Pinpoint the cell where the given text exists, returning its [x, y] midpoint coordinate. 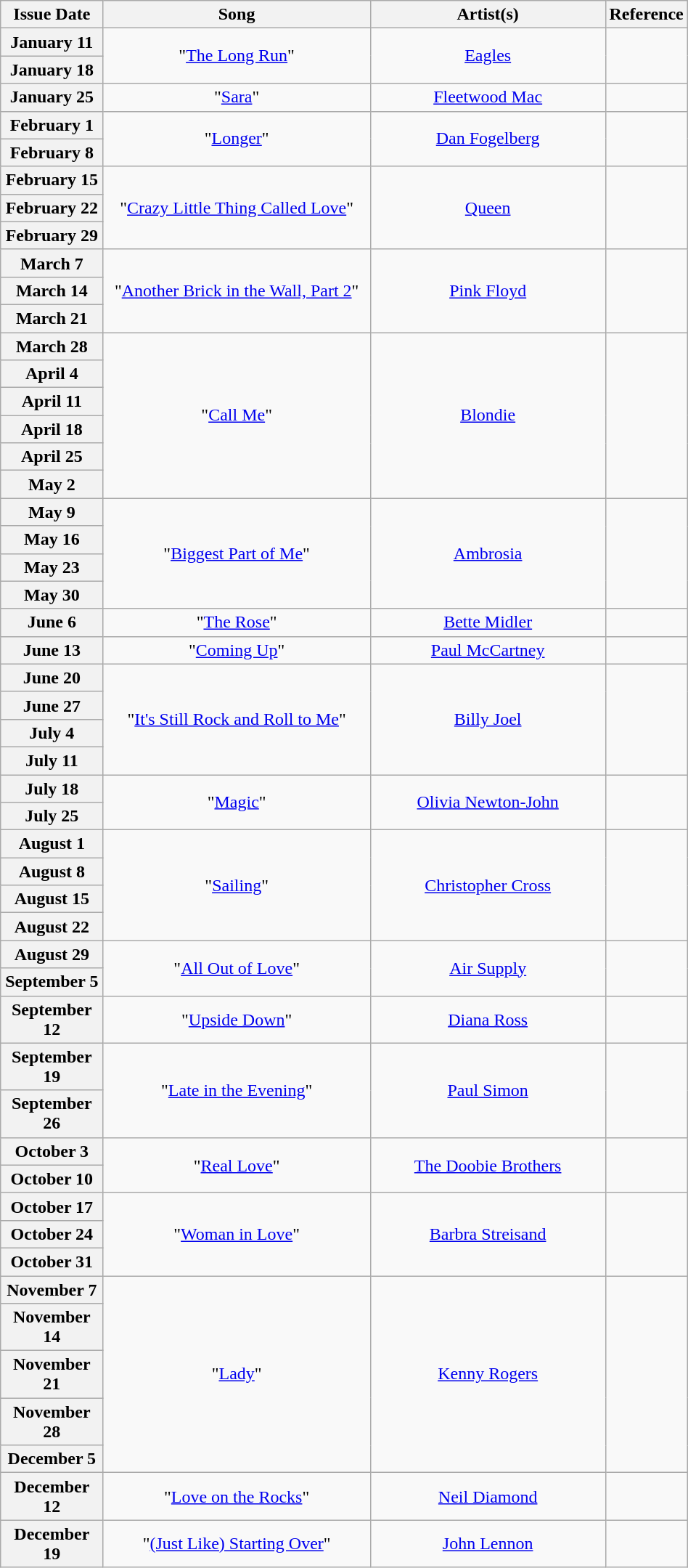
April 4 [52, 374]
November 7 [52, 1289]
February 22 [52, 208]
July 11 [52, 760]
"Call Me" [237, 415]
September 12 [52, 1020]
"The Rose" [237, 622]
August 15 [52, 899]
January 18 [52, 70]
Paul McCartney [488, 650]
May 9 [52, 512]
Song [237, 15]
May 23 [52, 567]
October 3 [52, 1151]
Paul Simon [488, 1090]
September 5 [52, 982]
September 19 [52, 1066]
April 11 [52, 402]
June 27 [52, 705]
The Doobie Brothers [488, 1165]
Reference [646, 15]
"Longer" [237, 139]
"Love on the Rocks" [237, 1496]
November 21 [52, 1374]
July 25 [52, 816]
April 25 [52, 457]
May 30 [52, 595]
October 24 [52, 1234]
"Woman in Love" [237, 1234]
Christopher Cross [488, 885]
"Sailing" [237, 885]
July 18 [52, 788]
June 13 [52, 650]
August 1 [52, 844]
February 29 [52, 235]
March 28 [52, 346]
August 29 [52, 954]
"Sara" [237, 97]
December 5 [52, 1459]
John Lennon [488, 1544]
November 14 [52, 1328]
March 14 [52, 291]
October 17 [52, 1206]
"Upside Down" [237, 1020]
March 7 [52, 263]
"Real Love" [237, 1165]
October 10 [52, 1179]
December 19 [52, 1544]
July 4 [52, 733]
Fleetwood Mac [488, 97]
Olivia Newton-John [488, 802]
August 22 [52, 927]
August 8 [52, 872]
Neil Diamond [488, 1496]
May 2 [52, 484]
"(Just Like) Starting Over" [237, 1544]
"Lady" [237, 1374]
Ambrosia [488, 553]
"All Out of Love" [237, 968]
Blondie [488, 415]
April 18 [52, 429]
Diana Ross [488, 1020]
February 1 [52, 125]
"Biggest Part of Me" [237, 553]
December 12 [52, 1496]
Pink Floyd [488, 291]
"Late in the Evening" [237, 1090]
March 21 [52, 318]
June 20 [52, 678]
Barbra Streisand [488, 1234]
January 11 [52, 42]
Air Supply [488, 968]
Issue Date [52, 15]
Queen [488, 208]
Billy Joel [488, 719]
Artist(s) [488, 15]
Dan Fogelberg [488, 139]
"Crazy Little Thing Called Love" [237, 208]
Bette Midler [488, 622]
Kenny Rogers [488, 1374]
November 28 [52, 1422]
"Another Brick in the Wall, Part 2" [237, 291]
"Coming Up" [237, 650]
"The Long Run" [237, 56]
Eagles [488, 56]
May 16 [52, 540]
September 26 [52, 1114]
February 8 [52, 153]
"Magic" [237, 802]
February 15 [52, 180]
January 25 [52, 97]
October 31 [52, 1262]
June 6 [52, 622]
"It's Still Rock and Roll to Me" [237, 719]
